Find where the given text appears and provide that cell's center as (X, Y) coordinate. 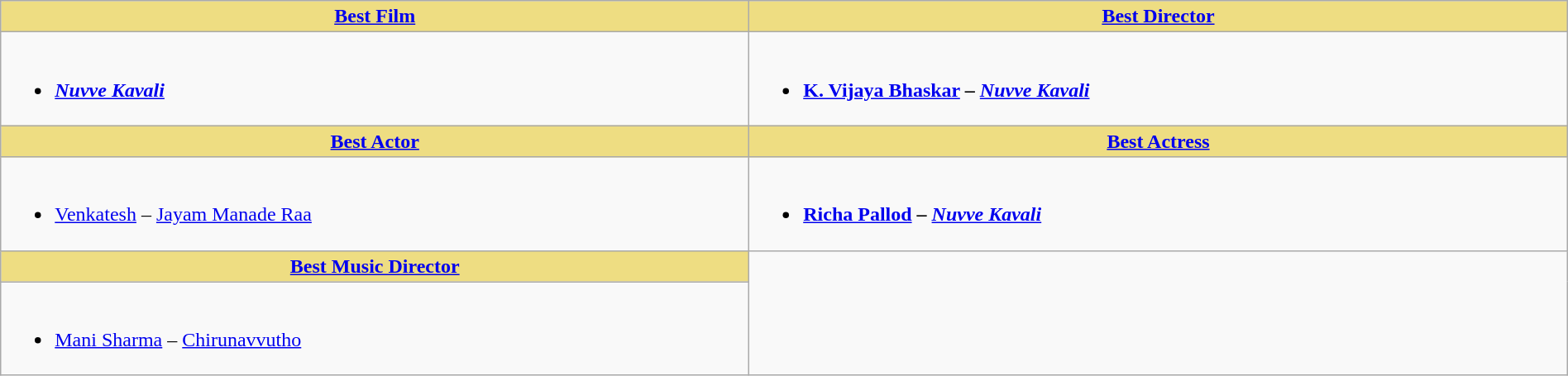
Nuvve Kavali (375, 79)
Best Actor (375, 141)
Best Actress (1159, 141)
Mani Sharma – Chirunavvutho (375, 329)
Venkatesh – Jayam Manade Raa (375, 203)
Richa Pallod – Nuvve Kavali (1159, 203)
K. Vijaya Bhaskar – Nuvve Kavali (1159, 79)
Best Director (1159, 17)
Best Music Director (375, 266)
Best Film (375, 17)
